Extract the [X, Y] coordinate from the center of the cell holding the provided text.  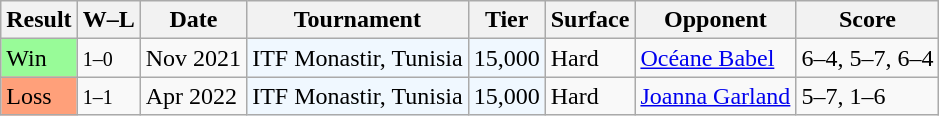
Apr 2022 [193, 96]
Result [39, 20]
Océane Babel [716, 58]
6–4, 5–7, 6–4 [868, 58]
Nov 2021 [193, 58]
Joanna Garland [716, 96]
1–0 [108, 58]
Surface [590, 20]
1–1 [108, 96]
Tournament [358, 20]
Date [193, 20]
W–L [108, 20]
Win [39, 58]
Score [868, 20]
Tier [506, 20]
5–7, 1–6 [868, 96]
Loss [39, 96]
Opponent [716, 20]
